Detect which cell encompasses the target text, then output its [X, Y] center coordinate. 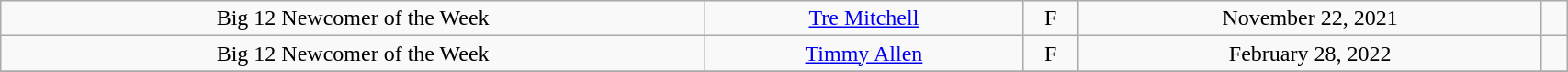
Timmy Allen [864, 54]
November 22, 2021 [1310, 18]
February 28, 2022 [1310, 54]
Tre Mitchell [864, 18]
